Extract the (x, y) coordinate from the center of the cell holding the provided text.  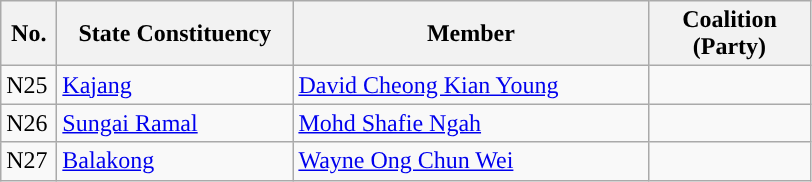
David Cheong Kian Young (471, 85)
Sungai Ramal (175, 123)
Coalition (Party) (730, 34)
Wayne Ong Chun Wei (471, 161)
Mohd Shafie Ngah (471, 123)
Balakong (175, 161)
Member (471, 34)
State Constituency (175, 34)
No. (29, 34)
Kajang (175, 85)
N27 (29, 161)
N25 (29, 85)
N26 (29, 123)
